Scan for the cell matching the given text and deliver its (x, y) coordinate at center. 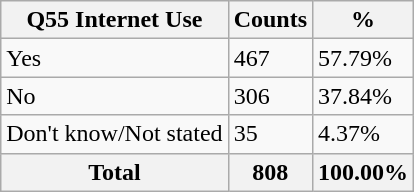
306 (270, 96)
37.84% (364, 96)
57.79% (364, 58)
4.37% (364, 134)
100.00% (364, 172)
467 (270, 58)
Counts (270, 20)
Don't know/Not stated (114, 134)
35 (270, 134)
% (364, 20)
808 (270, 172)
No (114, 96)
Yes (114, 58)
Total (114, 172)
Q55 Internet Use (114, 20)
